Capture the cell that displays the provided text and extract its (x, y) central coordinate. 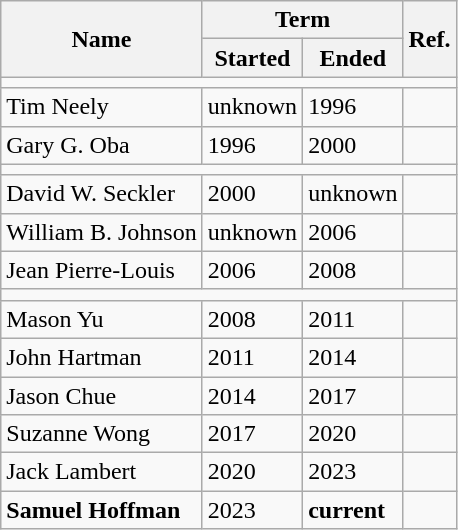
Gary G. Oba (102, 145)
Mason Yu (102, 319)
David W. Seckler (102, 194)
Jean Pierre-Louis (102, 270)
Samuel Hoffman (102, 510)
Started (252, 58)
Jason Chue (102, 395)
Jack Lambert (102, 472)
current (353, 510)
Ref. (430, 39)
Ended (353, 58)
Name (102, 39)
Suzanne Wong (102, 434)
John Hartman (102, 357)
Tim Neely (102, 107)
William B. Johnson (102, 232)
Term (302, 20)
